Pinpoint the cell where the given text exists, returning its [x, y] midpoint coordinate. 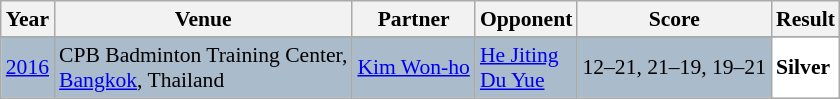
Score [674, 19]
CPB Badminton Training Center,Bangkok, Thailand [203, 68]
He Jiting Du Yue [526, 68]
Partner [414, 19]
Kim Won-ho [414, 68]
2016 [28, 68]
12–21, 21–19, 19–21 [674, 68]
Opponent [526, 19]
Year [28, 19]
Venue [203, 19]
Silver [806, 68]
Result [806, 19]
